Return [X, Y] of the center of cell containing provided text 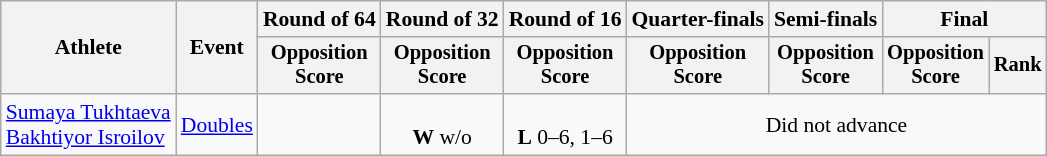
Athlete [88, 48]
Final [964, 19]
Did not advance [837, 124]
Round of 64 [320, 19]
Round of 32 [442, 19]
Event [217, 48]
L 0–6, 1–6 [566, 124]
W w/o [442, 124]
Sumaya TukhtaevaBakhtiyor Isroilov [88, 124]
Round of 16 [566, 19]
Doubles [217, 124]
Semi-finals [826, 19]
Rank [1018, 66]
Quarter-finals [698, 19]
